Capture the cell that displays the provided text and extract its (X, Y) central coordinate. 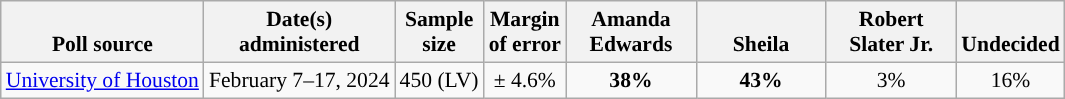
University of Houston (102, 80)
Sheila (761, 32)
RobertSlater Jr. (891, 32)
AmandaEdwards (631, 32)
Date(s)administered (300, 32)
38% (631, 80)
± 4.6% (525, 80)
16% (1010, 80)
Poll source (102, 32)
Undecided (1010, 32)
43% (761, 80)
Samplesize (440, 32)
February 7–17, 2024 (300, 80)
3% (891, 80)
Marginof error (525, 32)
450 (LV) (440, 80)
